Identify which cell holds the provided text, then report its [X, Y] central coordinate. 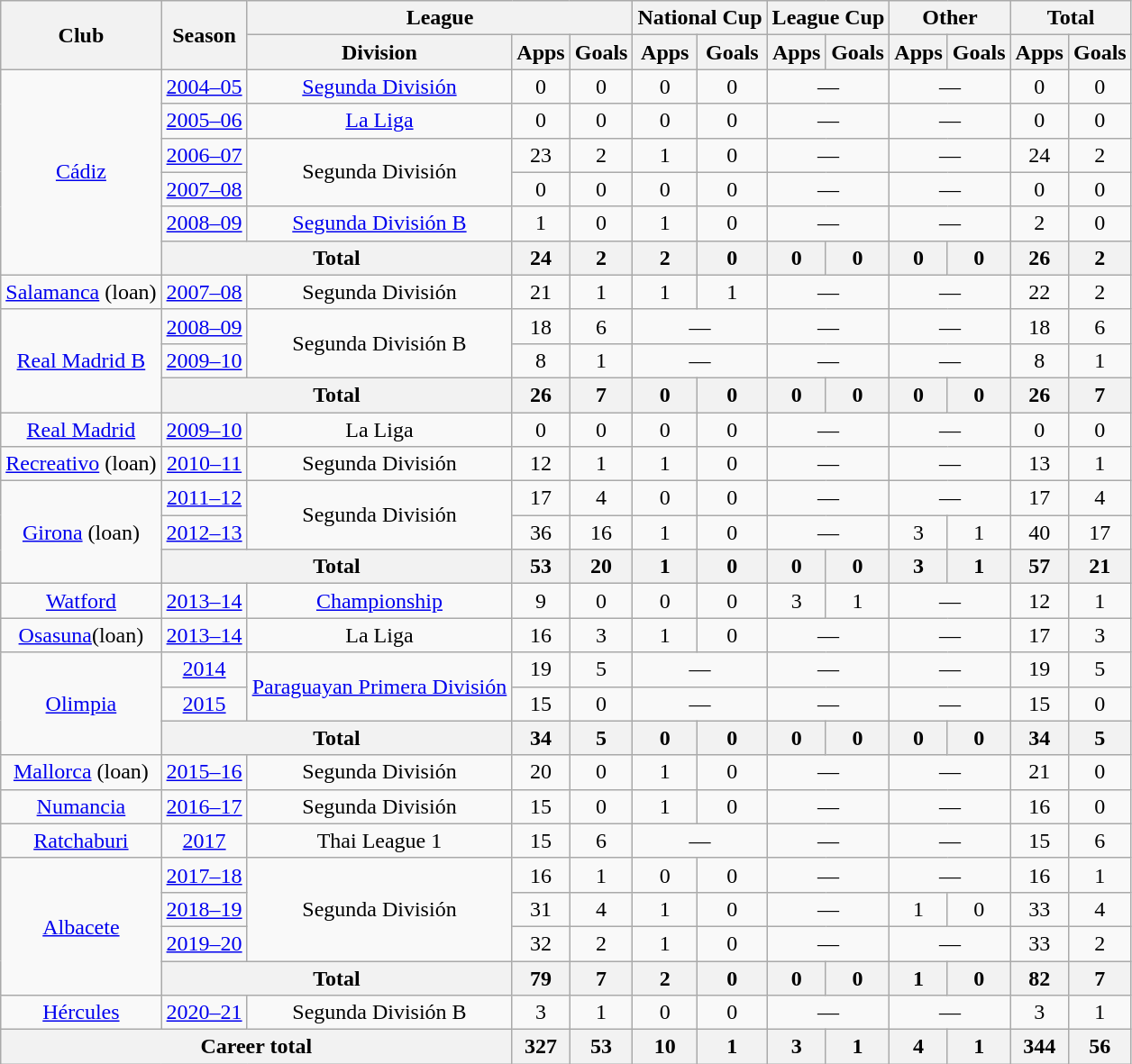
Salamanca (loan) [81, 292]
2004–05 [204, 86]
2019–20 [204, 943]
79 [541, 978]
32 [541, 943]
2017–18 [204, 875]
13 [1039, 464]
Osasuna(loan) [81, 635]
Hércules [81, 1013]
Numancia [81, 806]
327 [541, 1047]
2016–17 [204, 806]
2011–12 [204, 498]
Mallorca (loan) [81, 772]
31 [541, 909]
57 [1039, 567]
23 [541, 155]
2005–06 [204, 121]
National Cup [699, 18]
Olimpia [81, 704]
344 [1039, 1047]
Cádiz [81, 172]
2020–21 [204, 1013]
Real Madrid B [81, 360]
82 [1039, 978]
56 [1100, 1047]
10 [665, 1047]
Club [81, 35]
Ratchaburi [81, 841]
2014 [204, 669]
League Cup [828, 18]
Real Madrid [81, 430]
36 [541, 532]
Paraguayan Primera División [379, 687]
2015 [204, 704]
2017 [204, 841]
2012–13 [204, 532]
2006–07 [204, 155]
Thai League 1 [379, 841]
Career total [256, 1047]
Season [204, 35]
2015–16 [204, 772]
2010–11 [204, 464]
Girona (loan) [81, 532]
22 [1039, 292]
Recreativo (loan) [81, 464]
Division [379, 52]
Albacete [81, 926]
Championship [379, 601]
2018–19 [204, 909]
League [440, 18]
40 [1039, 532]
Other [950, 18]
9 [541, 601]
Watford [81, 601]
